Provide the (X, Y) coordinate of the cell's center where the given text is located.  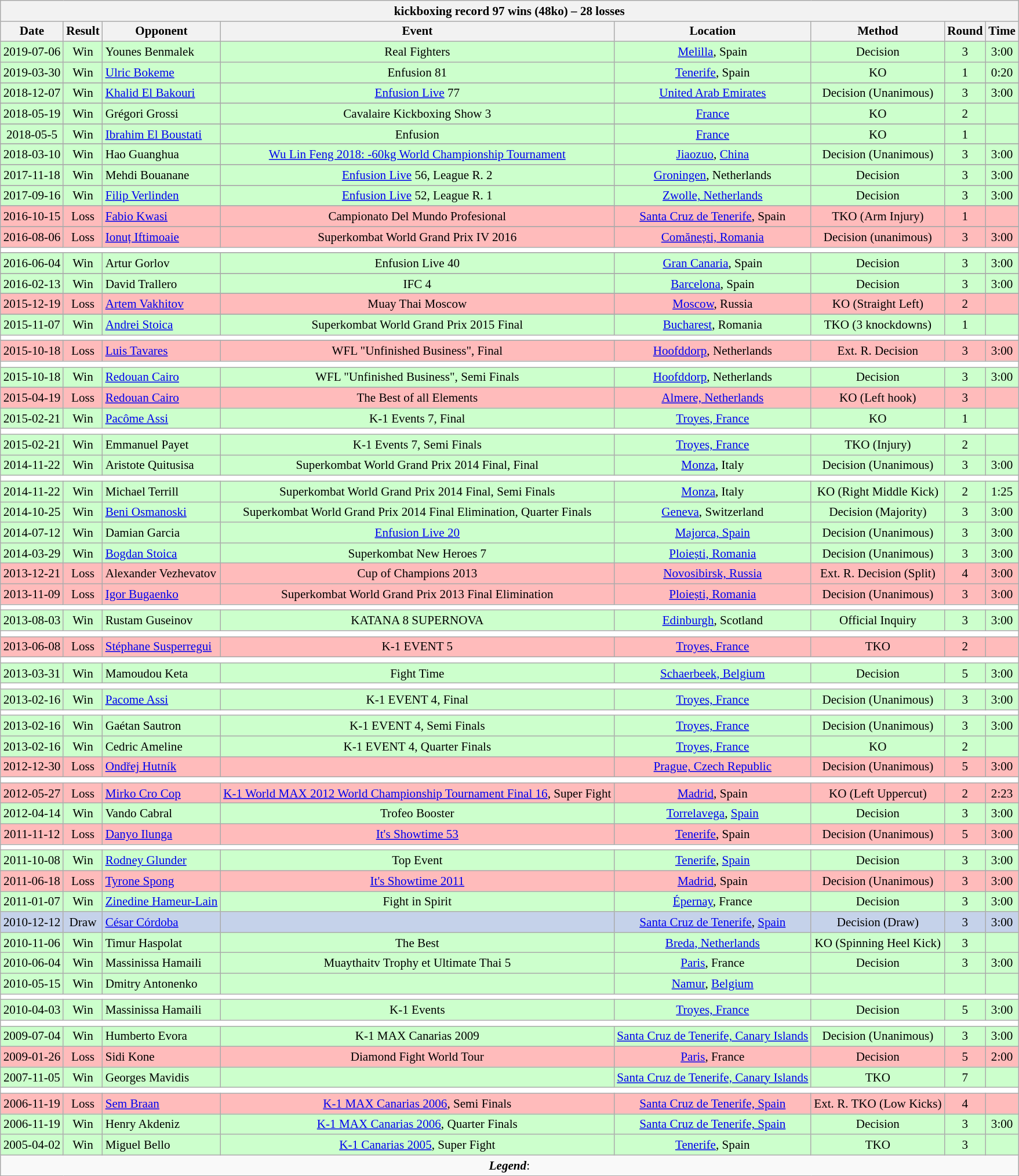
2019-07-06 (32, 52)
KATANA 8 SUPERNOVA (417, 620)
2007-11-05 (32, 1077)
7 (965, 1077)
2019-03-30 (32, 72)
2014-03-29 (32, 553)
Cup of Champions 2013 (417, 574)
2016-08-06 (32, 236)
2010-06-04 (32, 963)
2011-11-12 (32, 833)
2009-01-26 (32, 1057)
Enfusion Live 40 (417, 263)
2011-10-08 (32, 860)
Pacôme Assi (162, 418)
Épernay, France (712, 902)
Geneva, Switzerland (712, 512)
2018-05-5 (32, 133)
Henry Akdeniz (162, 1124)
Andrei Stoica (162, 325)
K-1 MAX Canarias 2009 (417, 1036)
Michael Terrill (162, 491)
K-1 EVENT 4, Quarter Finals (417, 747)
Zwolle, Netherlands (712, 196)
David Trallero (162, 283)
Result (82, 31)
Method (878, 31)
Jiaozuo, China (712, 154)
Superkombat World Grand Prix 2014 Final, Final (417, 465)
Stéphane Susperregui (162, 647)
Damian Garcia (162, 532)
Grégori Grossi (162, 114)
Dmitry Antonenko (162, 983)
Enfusion (417, 133)
kickboxing record 97 wins (48ko) – 28 losses (509, 10)
Gaétan Sautron (162, 726)
Danyo Ilunga (162, 833)
Prague, Czech Republic (712, 766)
2017-09-16 (32, 196)
Superkombat World Grand Prix 2014 Final, Semi Finals (417, 491)
It's Showtime 53 (417, 833)
Superkombat World Grand Prix 2013 Final Elimination (417, 594)
Timur Haspolat (162, 942)
WFL "Unfinished Business", Final (417, 351)
Aristote Quitusisa (162, 465)
K-1 MAX Canarias 2006, Quarter Finals (417, 1124)
TKO (Arm Injury) (878, 216)
Trofeo Booster (417, 814)
Mamoudou Keta (162, 672)
2012-05-27 (32, 793)
2009-07-04 (32, 1036)
Ionuț Iftimoaie (162, 236)
K-1 World MAX 2012 World Championship Tournament Final 16, Super Fight (417, 793)
KO (Right Middle Kick) (878, 491)
Sem Braan (162, 1104)
Igor Bugaenko (162, 594)
Enfusion Live 77 (417, 93)
Sidi Kone (162, 1057)
Groningen, Netherlands (712, 175)
Muay Thai Moscow (417, 304)
Comănești, Romania (712, 236)
Decision (Majority) (878, 512)
TKO (3 knockdowns) (878, 325)
2018-03-10 (32, 154)
Enfusion Live 20 (417, 532)
Filip Verlinden (162, 196)
Ulric Bokeme (162, 72)
Round (965, 31)
Humberto Evora (162, 1036)
2:00 (1002, 1057)
Enfusion Live 52, League R. 1 (417, 196)
Edinburgh, Scotland (712, 620)
Zinedine Hameur-Lain (162, 902)
IFC 4 (417, 283)
Muaythaitv Trophy et Ultimate Thai 5 (417, 963)
2017-11-18 (32, 175)
Superkombat World Grand Prix 2015 Final (417, 325)
K-1 Canarias 2005, Super Fight (417, 1144)
Bogdan Stoica (162, 553)
2015-11-07 (32, 325)
K-1 Events (417, 1010)
Official Inquiry (878, 620)
Younes Benmalek (162, 52)
2016-02-13 (32, 283)
Gran Canaria, Spain (712, 263)
2016-06-04 (32, 263)
Moscow, Russia (712, 304)
2018-05-19 (32, 114)
K-1 EVENT 4, Final (417, 699)
2015-12-19 (32, 304)
2010-11-06 (32, 942)
César Córdoba (162, 922)
1:25 (1002, 491)
Date (32, 31)
Draw (82, 922)
K-1 EVENT 4, Semi Finals (417, 726)
Georges Mavidis (162, 1077)
Cavalaire Kickboxing Show 3 (417, 114)
Ext. R. TKO (Low Kicks) (878, 1104)
2013-03-31 (32, 672)
2010-04-03 (32, 1010)
TKO (Injury) (878, 444)
Artem Vakhitov (162, 304)
Miguel Bello (162, 1144)
Top Event (417, 860)
2018-12-07 (32, 93)
The Best (417, 942)
2010-12-12 (32, 922)
2011-06-18 (32, 881)
Campionato Del Mundo Profesional (417, 216)
Rodney Glunder (162, 860)
Ondřej Hutník (162, 766)
2014-07-12 (32, 532)
2010-05-15 (32, 983)
KO (Left hook) (878, 398)
Decision (Draw) (878, 922)
Opponent (162, 31)
Namur, Belgium (712, 983)
Khalid El Bakouri (162, 93)
United Arab Emirates (712, 93)
Melilla, Spain (712, 52)
Superkombat New Heroes 7 (417, 553)
K-1 EVENT 5 (417, 647)
Novosibirsk, Russia (712, 574)
Vando Cabral (162, 814)
Barcelona, Spain (712, 283)
KO (Straight Left) (878, 304)
2016-10-15 (32, 216)
Luis Tavares (162, 351)
WFL "Unfinished Business", Semi Finals (417, 377)
Alexander Vezhevatov (162, 574)
Breda, Netherlands (712, 942)
Mirko Cro Cop (162, 793)
Enfusion Live 56, League R. 2 (417, 175)
Wu Lin Feng 2018: -60kg World Championship Tournament (417, 154)
Superkombat World Grand Prix 2014 Final Elimination, Quarter Finals (417, 512)
KO (Spinning Heel Kick) (878, 942)
2015-04-19 (32, 398)
2013-11-09 (32, 594)
Emmanuel Payet (162, 444)
2005-04-02 (32, 1144)
2013-08-03 (32, 620)
Tyrone Spong (162, 881)
Ext. R. Decision (878, 351)
It's Showtime 2011 (417, 881)
Ibrahim El Boustati (162, 133)
Fight in Spirit (417, 902)
Pacome Assi (162, 699)
Superkombat World Grand Prix IV 2016 (417, 236)
Artur Gorlov (162, 263)
Beni Osmanoski (162, 512)
KO (Left Uppercut) (878, 793)
Diamond Fight World Tour (417, 1057)
2013-12-21 (32, 574)
K-1 MAX Canarias 2006, Semi Finals (417, 1104)
0:20 (1002, 72)
Enfusion 81 (417, 72)
Cedric Ameline (162, 747)
Time (1002, 31)
Decision (unanimous) (878, 236)
2012-04-14 (32, 814)
Almere, Netherlands (712, 398)
Bucharest, Romania (712, 325)
Legend: (509, 1165)
Ext. R. Decision (Split) (878, 574)
2012-12-30 (32, 766)
Fight Time (417, 672)
The Best of all Elements (417, 398)
2011-01-07 (32, 902)
Mehdi Bouanane (162, 175)
2014-10-25 (32, 512)
Torrelavega, Spain (712, 814)
Location (712, 31)
Fabio Kwasi (162, 216)
K-1 Events 7, Final (417, 418)
K-1 Events 7, Semi Finals (417, 444)
Rustam Guseinov (162, 620)
Real Fighters (417, 52)
Event (417, 31)
Schaerbeek, Belgium (712, 672)
2:23 (1002, 793)
Hao Guanghua (162, 154)
Majorca, Spain (712, 532)
2013-06-08 (32, 647)
